Pinpoint the cell where the given text exists, returning its (x, y) midpoint coordinate. 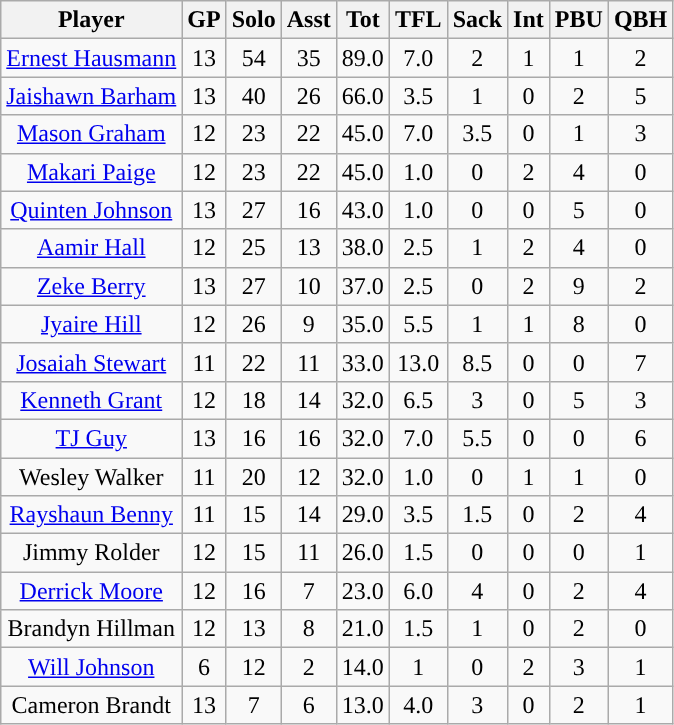
Brandyn Hillman (92, 629)
26.0 (362, 553)
Kenneth Grant (92, 400)
25 (254, 248)
43.0 (362, 210)
10 (308, 286)
20 (254, 477)
Wesley Walker (92, 477)
GP (204, 20)
Rayshaun Benny (92, 515)
4.0 (418, 705)
Solo (254, 20)
Aamir Hall (92, 248)
Zeke Berry (92, 286)
Jaishawn Barham (92, 96)
Josaiah Stewart (92, 362)
89.0 (362, 58)
23.0 (362, 591)
Int (529, 20)
Makari Paige (92, 172)
38.0 (362, 248)
Asst (308, 20)
21.0 (362, 629)
TFL (418, 20)
33.0 (362, 362)
66.0 (362, 96)
29.0 (362, 515)
Jyaire Hill (92, 324)
35 (308, 58)
35.0 (362, 324)
PBU (578, 20)
Mason Graham (92, 134)
Sack (477, 20)
14.0 (362, 667)
Quinten Johnson (92, 210)
Will Johnson (92, 667)
Jimmy Rolder (92, 553)
Tot (362, 20)
37.0 (362, 286)
6.0 (418, 591)
18 (254, 400)
Cameron Brandt (92, 705)
TJ Guy (92, 438)
54 (254, 58)
Derrick Moore (92, 591)
QBH (640, 20)
8.5 (477, 362)
40 (254, 96)
6.5 (418, 400)
Player (92, 20)
Ernest Hausmann (92, 58)
